Output the [X, Y] coordinate of the center of the cell containing the given text.  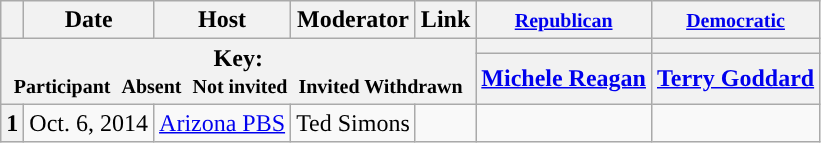
Arizona PBS [222, 123]
1 [12, 123]
Republican [564, 20]
Michele Reagan [564, 78]
Terry Goddard [735, 78]
Moderator [354, 20]
Key: Participant Absent Not invited Invited Withdrawn [238, 72]
Democratic [735, 20]
Date [89, 20]
Ted Simons [354, 123]
Link [445, 20]
Oct. 6, 2014 [89, 123]
Host [222, 20]
